Extract the (x, y) coordinate from the center of the cell holding the provided text.  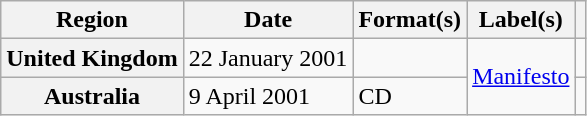
CD (410, 96)
Date (268, 20)
Label(s) (521, 20)
9 April 2001 (268, 96)
United Kingdom (92, 58)
Australia (92, 96)
Region (92, 20)
Manifesto (521, 77)
22 January 2001 (268, 58)
Format(s) (410, 20)
